Provide the (x, y) coordinate of the cell's center where the given text is located.  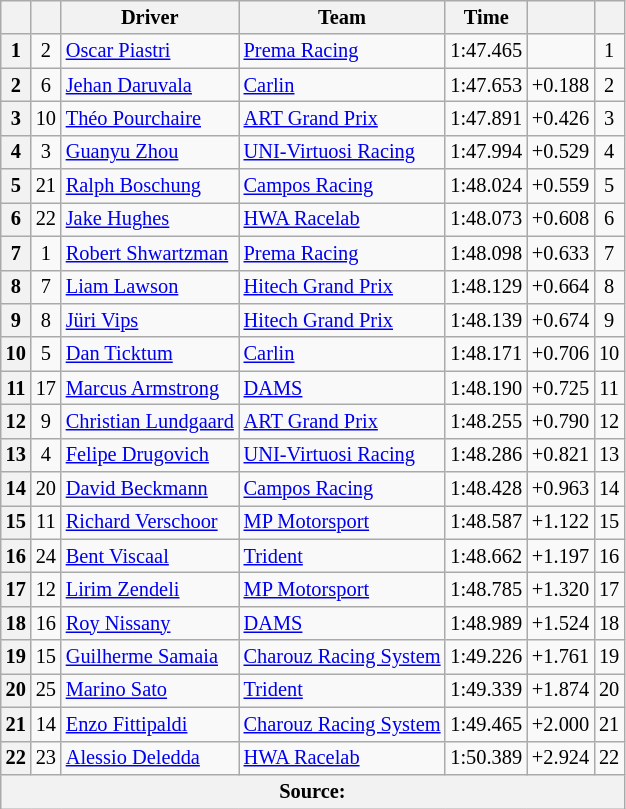
Jake Hughes (150, 219)
+0.674 (560, 320)
+1.320 (560, 589)
+2.924 (560, 758)
Team (342, 17)
Théo Pourchaire (150, 118)
Marcus Armstrong (150, 388)
Alessio Deledda (150, 758)
+0.963 (560, 489)
1:48.662 (486, 556)
+0.664 (560, 287)
Marino Sato (150, 690)
1:47.891 (486, 118)
+1.197 (560, 556)
+0.790 (560, 421)
1:47.465 (486, 51)
Roy Nissany (150, 623)
1:48.190 (486, 388)
1:48.171 (486, 354)
+0.633 (560, 253)
+2.000 (560, 724)
+0.706 (560, 354)
Jehan Daruvala (150, 85)
Dan Ticktum (150, 354)
Jüri Vips (150, 320)
Oscar Piastri (150, 51)
+0.725 (560, 388)
+0.426 (560, 118)
+1.761 (560, 657)
+1.524 (560, 623)
1:49.226 (486, 657)
David Beckmann (150, 489)
Ralph Boschung (150, 186)
Lirim Zendeli (150, 589)
1:48.785 (486, 589)
1:50.389 (486, 758)
Robert Shwartzman (150, 253)
1:48.098 (486, 253)
Guanyu Zhou (150, 152)
1:48.024 (486, 186)
Liam Lawson (150, 287)
+0.821 (560, 455)
+1.874 (560, 690)
1:48.129 (486, 287)
Driver (150, 17)
Enzo Fittipaldi (150, 724)
Bent Viscaal (150, 556)
1:49.339 (486, 690)
+0.529 (560, 152)
1:49.465 (486, 724)
Source: (312, 791)
1:48.139 (486, 320)
1:47.653 (486, 85)
1:47.994 (486, 152)
24 (46, 556)
23 (46, 758)
Guilherme Samaia (150, 657)
1:48.587 (486, 522)
Felipe Drugovich (150, 455)
+1.122 (560, 522)
1:48.286 (486, 455)
1:48.989 (486, 623)
Christian Lundgaard (150, 421)
Richard Verschoor (150, 522)
25 (46, 690)
1:48.428 (486, 489)
1:48.073 (486, 219)
Time (486, 17)
+0.608 (560, 219)
1:48.255 (486, 421)
+0.559 (560, 186)
+0.188 (560, 85)
